Search for the cell housing the specified text and yield its (x, y) center coordinate. 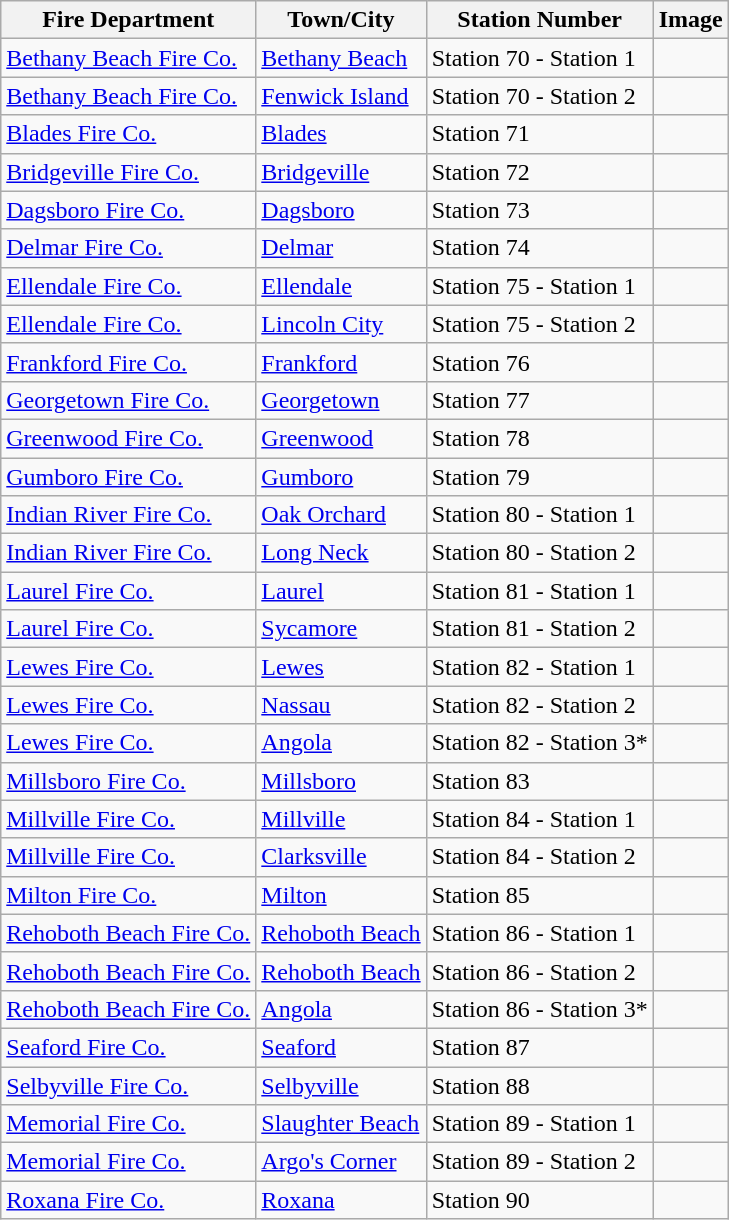
Station 75 - Station 2 (540, 324)
Station 77 (540, 400)
Slaughter Beach (341, 1124)
Dagsboro (341, 210)
Station 71 (540, 134)
Station 84 - Station 2 (540, 857)
Frankford Fire Co. (128, 362)
Delmar (341, 248)
Long Neck (341, 553)
Fire Department (128, 20)
Fenwick Island (341, 96)
Station 76 (540, 362)
Georgetown Fire Co. (128, 400)
Station 74 (540, 248)
Clarksville (341, 857)
Selbyville Fire Co. (128, 1085)
Greenwood (341, 438)
Station 87 (540, 1047)
Bridgeville Fire Co. (128, 172)
Seaford Fire Co. (128, 1047)
Dagsboro Fire Co. (128, 210)
Station Number (540, 20)
Station 82 - Station 2 (540, 705)
Station 75 - Station 1 (540, 286)
Station 82 - Station 1 (540, 667)
Nassau (341, 705)
Station 78 (540, 438)
Milton Fire Co. (128, 895)
Georgetown (341, 400)
Seaford (341, 1047)
Image (690, 20)
Station 86 - Station 2 (540, 971)
Town/City (341, 20)
Station 89 - Station 2 (540, 1162)
Station 81 - Station 1 (540, 591)
Delmar Fire Co. (128, 248)
Station 84 - Station 1 (540, 819)
Greenwood Fire Co. (128, 438)
Station 80 - Station 1 (540, 515)
Milton (341, 895)
Station 89 - Station 1 (540, 1124)
Bethany Beach (341, 58)
Station 70 - Station 2 (540, 96)
Millville (341, 819)
Laurel (341, 591)
Station 80 - Station 2 (540, 553)
Roxana (341, 1200)
Oak Orchard (341, 515)
Millsboro Fire Co. (128, 781)
Ellendale (341, 286)
Roxana Fire Co. (128, 1200)
Blades Fire Co. (128, 134)
Millsboro (341, 781)
Station 72 (540, 172)
Selbyville (341, 1085)
Station 86 - Station 3* (540, 1009)
Station 70 - Station 1 (540, 58)
Station 81 - Station 2 (540, 629)
Lincoln City (341, 324)
Bridgeville (341, 172)
Station 73 (540, 210)
Station 83 (540, 781)
Argo's Corner (341, 1162)
Station 90 (540, 1200)
Station 82 - Station 3* (540, 743)
Station 79 (540, 477)
Lewes (341, 667)
Station 88 (540, 1085)
Gumboro (341, 477)
Blades (341, 134)
Frankford (341, 362)
Sycamore (341, 629)
Station 86 - Station 1 (540, 933)
Station 85 (540, 895)
Gumboro Fire Co. (128, 477)
